Extract the (x, y) coordinate from the center of the cell holding the provided text.  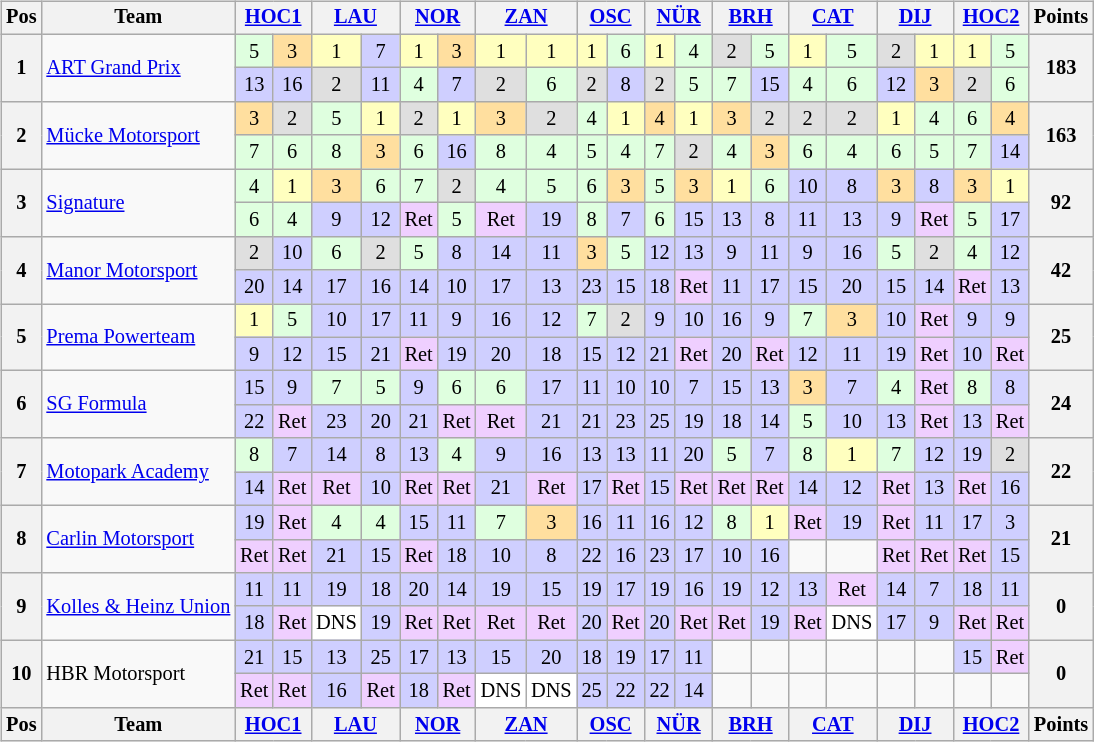
Carlin Motorsport (138, 538)
183 (1061, 68)
24 (1061, 404)
Signature (138, 202)
Prema Powerteam (138, 338)
Kolles & Heinz Union (138, 606)
HBR Motorsport (138, 674)
Manor Motorsport (138, 270)
Mücke Motorsport (138, 136)
42 (1061, 270)
SG Formula (138, 404)
ART Grand Prix (138, 68)
Motopark Academy (138, 472)
92 (1061, 202)
163 (1061, 136)
